Locate the cell with the specified text and output its (X, Y) center coordinate. 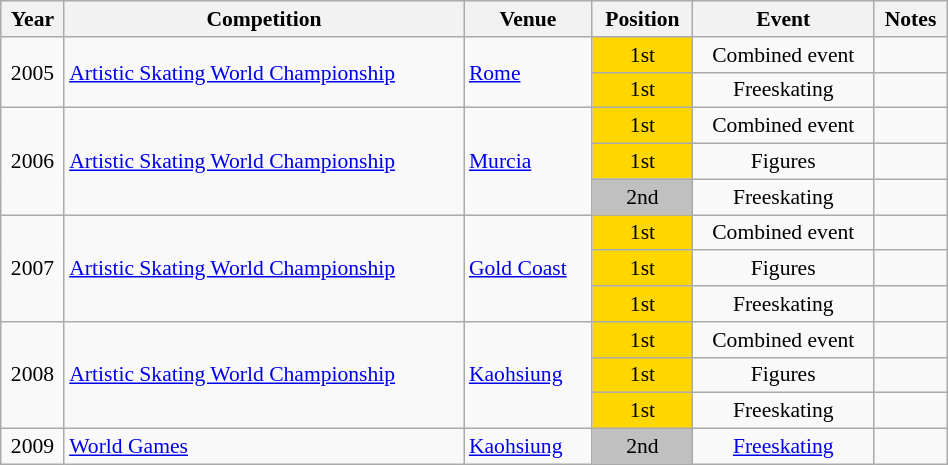
Rome (528, 72)
Competition (264, 19)
2006 (32, 162)
Position (642, 19)
World Games (264, 447)
Gold Coast (528, 268)
Event (784, 19)
Notes (910, 19)
2009 (32, 447)
2007 (32, 268)
2005 (32, 72)
Year (32, 19)
Venue (528, 19)
2008 (32, 376)
Murcia (528, 162)
